Return (x, y) of the center of cell containing provided text 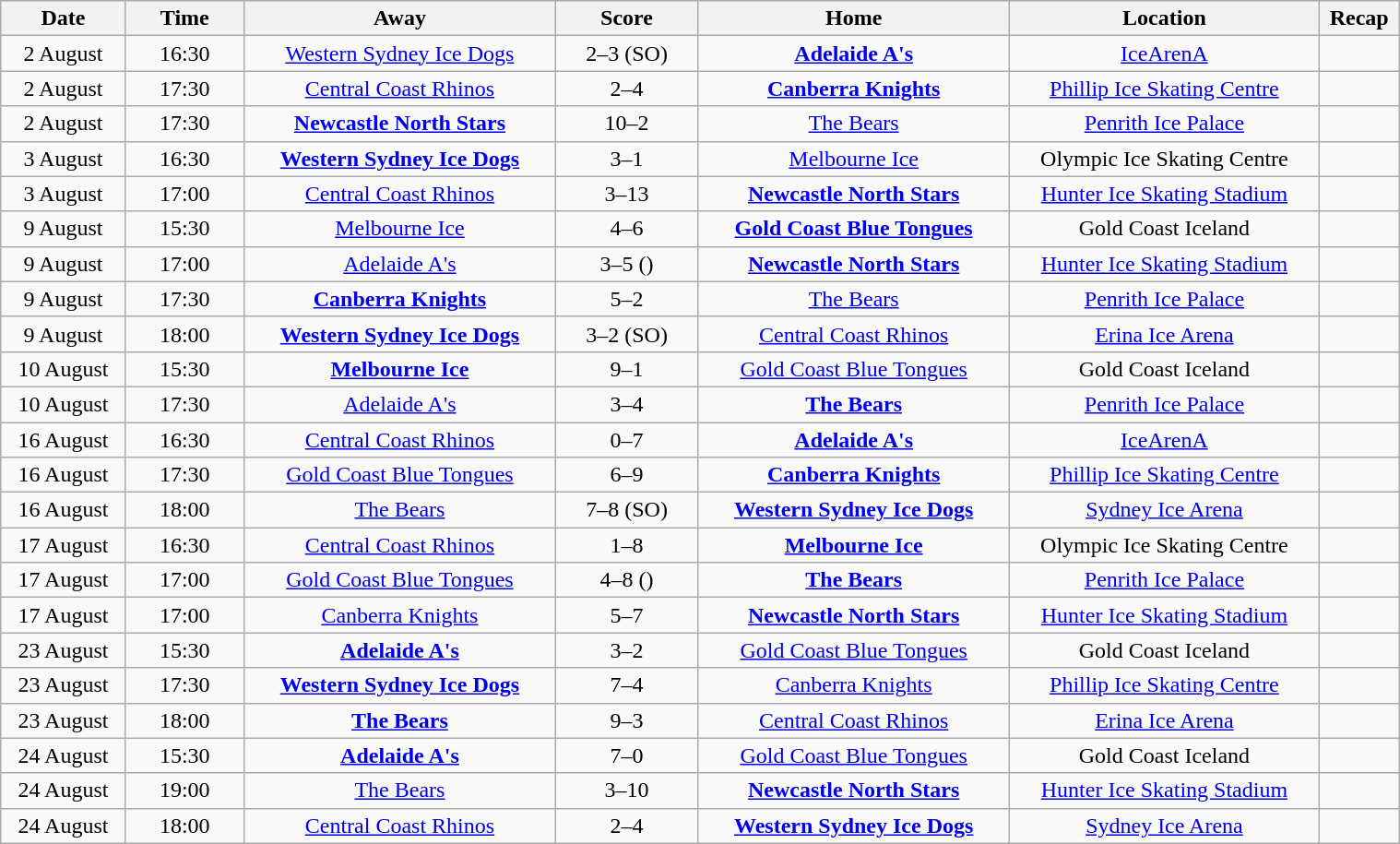
9–1 (627, 369)
4–6 (627, 229)
19:00 (185, 791)
3–5 () (627, 264)
3–13 (627, 194)
9–3 (627, 720)
Location (1164, 18)
7–0 (627, 755)
Recap (1359, 18)
0–7 (627, 440)
3–10 (627, 791)
3–2 (SO) (627, 334)
3–1 (627, 159)
Score (627, 18)
Date (63, 18)
3–4 (627, 404)
Away (400, 18)
7–8 (SO) (627, 510)
3–2 (627, 650)
2–3 (SO) (627, 53)
Home (854, 18)
6–9 (627, 475)
10–2 (627, 124)
5–7 (627, 615)
1–8 (627, 545)
Time (185, 18)
4–8 () (627, 580)
5–2 (627, 299)
7–4 (627, 685)
